Capture the cell that displays the provided text and extract its [X, Y] central coordinate. 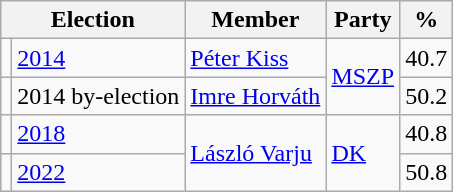
László Varju [256, 153]
2018 [98, 134]
2022 [98, 172]
Member [256, 20]
50.2 [426, 96]
40.7 [426, 58]
50.8 [426, 172]
Péter Kiss [256, 58]
40.8 [426, 134]
Party [363, 20]
MSZP [363, 77]
2014 by-election [98, 96]
Imre Horváth [256, 96]
Election [93, 20]
DK [363, 153]
2014 [98, 58]
% [426, 20]
